Determine the (X, Y) coordinate at the center of the cell enclosing the given text.  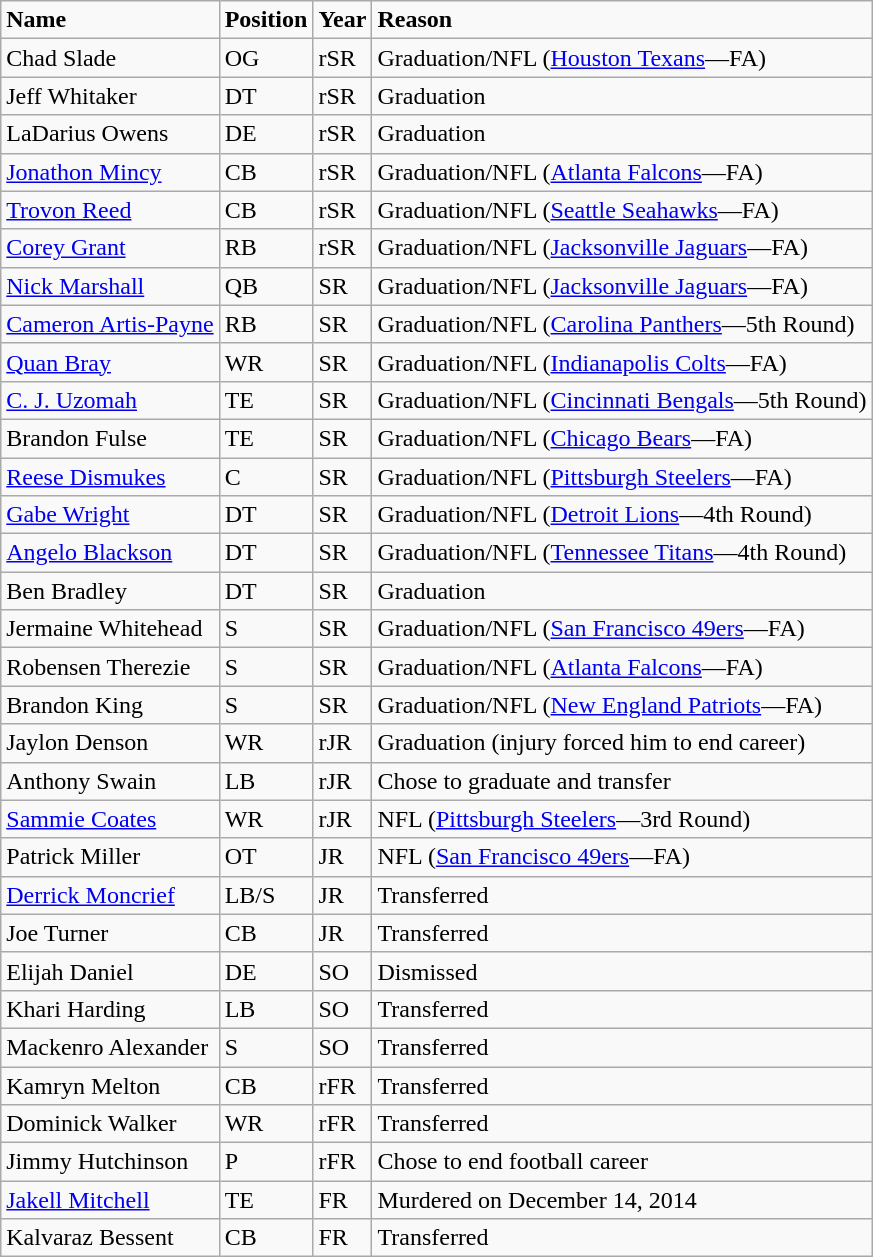
Graduation/NFL (Tennessee Titans—4th Round) (622, 553)
Graduation/NFL (Cincinnati Bengals—5th Round) (622, 400)
Brandon King (110, 705)
Name (110, 20)
Dominick Walker (110, 1124)
Gabe Wright (110, 515)
Angelo Blackson (110, 553)
Graduation/NFL (Carolina Panthers—5th Round) (622, 324)
OT (266, 857)
Murdered on December 14, 2014 (622, 1200)
Graduation/NFL (Pittsburgh Steelers—FA) (622, 477)
Graduation/NFL (New England Patriots—FA) (622, 705)
Anthony Swain (110, 781)
Reese Dismukes (110, 477)
LaDarius Owens (110, 134)
Mackenro Alexander (110, 1047)
Brandon Fulse (110, 438)
Patrick Miller (110, 857)
QB (266, 286)
Cameron Artis-Payne (110, 324)
Year (342, 20)
Dismissed (622, 971)
Graduation/NFL (Chicago Bears—FA) (622, 438)
C (266, 477)
Chose to graduate and transfer (622, 781)
Jonathon Mincy (110, 172)
Graduation/NFL (San Francisco 49ers—FA) (622, 629)
LB/S (266, 895)
Corey Grant (110, 248)
Nick Marshall (110, 286)
Kamryn Melton (110, 1085)
Chose to end football career (622, 1162)
Jeff Whitaker (110, 96)
Jakell Mitchell (110, 1200)
Graduation (injury forced him to end career) (622, 743)
C. J. Uzomah (110, 400)
Jimmy Hutchinson (110, 1162)
Jermaine Whitehead (110, 629)
Reason (622, 20)
Graduation/NFL (Indianapolis Colts—FA) (622, 362)
Position (266, 20)
Sammie Coates (110, 819)
P (266, 1162)
NFL (San Francisco 49ers—FA) (622, 857)
Derrick Moncrief (110, 895)
OG (266, 58)
Joe Turner (110, 933)
Graduation/NFL (Detroit Lions—4th Round) (622, 515)
Elijah Daniel (110, 971)
Chad Slade (110, 58)
Robensen Therezie (110, 667)
Graduation/NFL (Houston Texans—FA) (622, 58)
Trovon Reed (110, 210)
NFL (Pittsburgh Steelers—3rd Round) (622, 819)
Graduation/NFL (Seattle Seahawks—FA) (622, 210)
Khari Harding (110, 1009)
Kalvaraz Bessent (110, 1238)
Ben Bradley (110, 591)
Jaylon Denson (110, 743)
Quan Bray (110, 362)
